Capture the cell that displays the provided text and extract its [x, y] central coordinate. 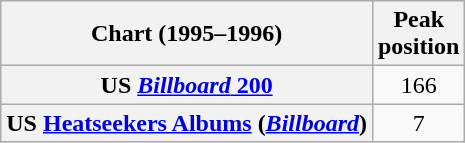
7 [418, 123]
166 [418, 85]
Chart (1995–1996) [187, 34]
Peakposition [418, 34]
US Billboard 200 [187, 85]
US Heatseekers Albums (Billboard) [187, 123]
